For the text-containing cell, return its midpoint in [X, Y] coordinate format. 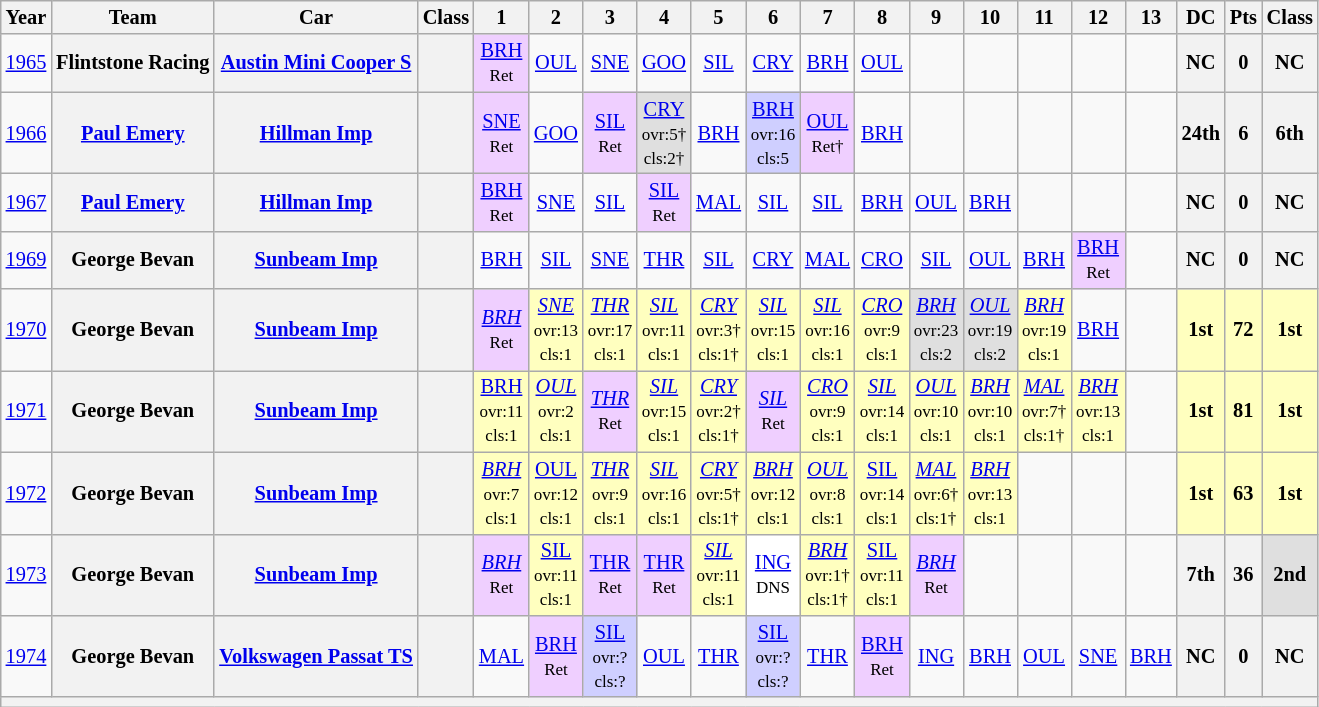
BRHovr:11cls:1 [502, 411]
Team [132, 17]
5 [718, 17]
3 [610, 17]
Volkswagen Passat TS [316, 656]
1969 [26, 260]
OULovr:2cls:1 [556, 411]
1970 [26, 330]
OULovr:10cls:1 [936, 411]
1973 [26, 575]
Pts [1244, 17]
CRO [882, 260]
BRHovr:12cls:1 [773, 493]
DC [1201, 17]
63 [1244, 493]
6th [1290, 133]
SNEovr:13cls:1 [556, 330]
Flintstone Racing [132, 63]
12 [1098, 17]
BRHovr:19cls:1 [1044, 330]
SNERet [502, 133]
10 [990, 17]
THRovr:17cls:1 [610, 330]
THRovr:9cls:1 [610, 493]
INGDNS [773, 575]
13 [1151, 17]
OULovr:19cls:2 [990, 330]
1965 [26, 63]
CRYovr:5†cls:1† [718, 493]
4 [664, 17]
BRHovr:1†cls:1† [828, 575]
36 [1244, 575]
OULRet† [828, 133]
CRYovr:2†cls:1† [718, 411]
1972 [26, 493]
1967 [26, 202]
9 [936, 17]
2nd [1290, 575]
1974 [26, 656]
BRHovr:10cls:1 [990, 411]
Year [26, 17]
ING [936, 656]
BRHovr:23cls:2 [936, 330]
OULovr:12cls:1 [556, 493]
1966 [26, 133]
CRYovr:5†cls:2† [664, 133]
BRHovr:7cls:1 [502, 493]
81 [1244, 411]
MALovr:6†cls:1† [936, 493]
OULovr:8cls:1 [828, 493]
1 [502, 17]
MALovr:7†cls:1† [1044, 411]
BRHovr:16cls:5 [773, 133]
CRYovr:3†cls:1† [718, 330]
Austin Mini Cooper S [316, 63]
8 [882, 17]
7 [828, 17]
Car [316, 17]
72 [1244, 330]
1971 [26, 411]
24th [1201, 133]
11 [1044, 17]
2 [556, 17]
7th [1201, 575]
